Determine the [x, y] coordinate at the center of the cell enclosing the given text.  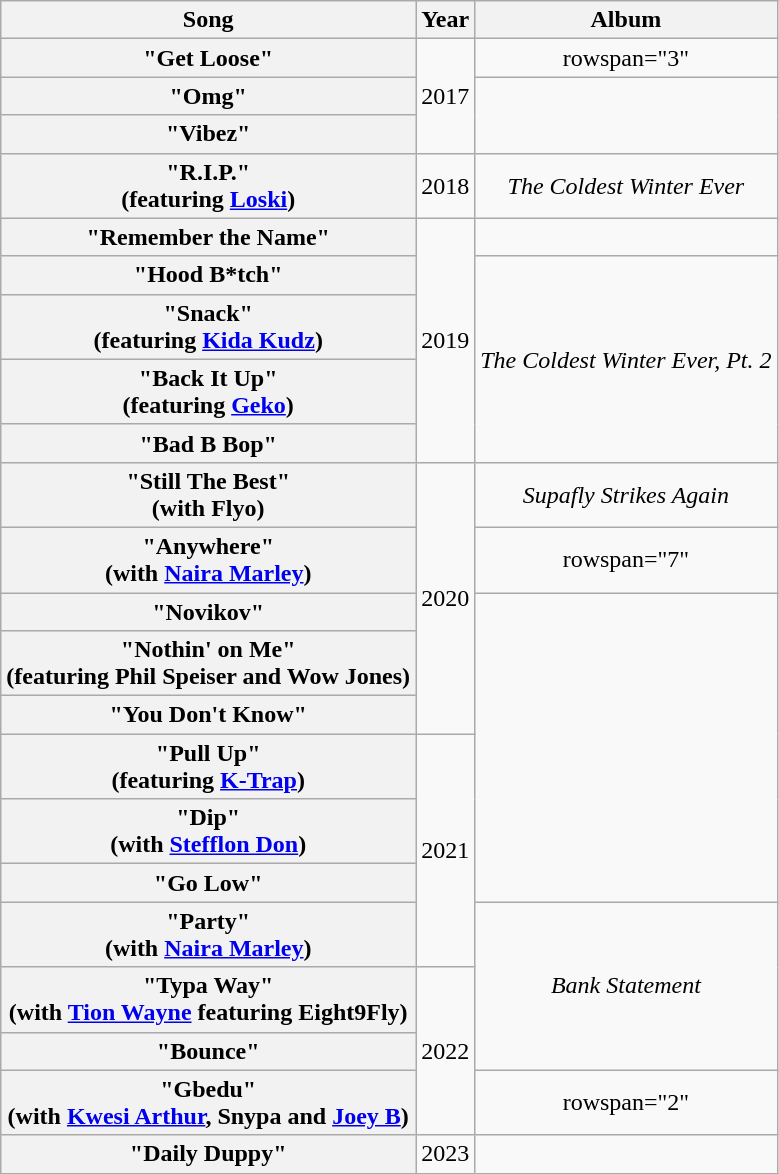
The Coldest Winter Ever [626, 186]
The Coldest Winter Ever, Pt. 2 [626, 359]
"Go Low" [208, 883]
"Pull Up"(featuring K-Trap) [208, 766]
Supafly Strikes Again [626, 494]
2023 [446, 1154]
"Anywhere"(with Naira Marley) [208, 560]
"Daily Duppy" [208, 1154]
"Dip"(with Stefflon Don) [208, 832]
"Still The Best"(with Flyo) [208, 494]
2017 [446, 96]
"You Don't Know" [208, 715]
2020 [446, 598]
"R.I.P."(featuring Loski) [208, 186]
rowspan="7" [626, 560]
2021 [446, 850]
2018 [446, 186]
rowspan="3" [626, 58]
"Novikov" [208, 611]
2022 [446, 1051]
"Party"(with Naira Marley) [208, 934]
Bank Statement [626, 986]
"Bad B Bop" [208, 443]
"Get Loose" [208, 58]
"Snack"(featuring Kida Kudz) [208, 326]
Song [208, 20]
"Remember the Name" [208, 237]
"Gbedu"(with Kwesi Arthur, Snypa and Joey B) [208, 1102]
Album [626, 20]
"Bounce" [208, 1051]
"Vibez" [208, 134]
"Nothin' on Me"(featuring Phil Speiser and Wow Jones) [208, 664]
rowspan="2" [626, 1102]
Year [446, 20]
"Back It Up"(featuring Geko) [208, 392]
"Typa Way"(with Tion Wayne featuring Eight9Fly) [208, 1000]
"Omg" [208, 96]
"Hood B*tch" [208, 275]
2019 [446, 340]
